Return (X, Y) of the center of cell containing provided text 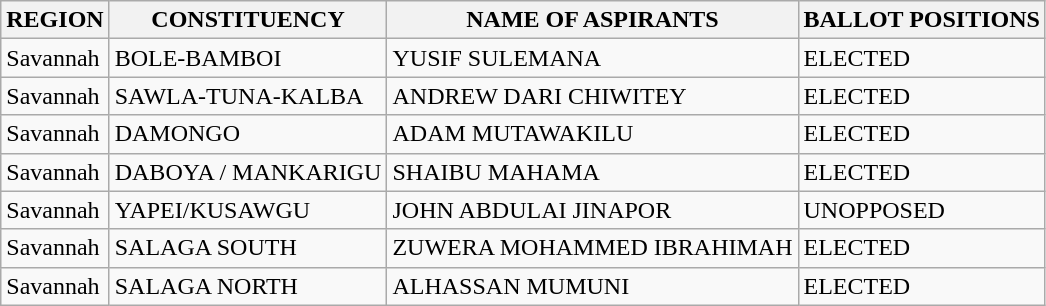
SHAIBU MAHAMA (592, 172)
DABOYA / MANKARIGU (248, 172)
SAWLA-TUNA-KALBA (248, 96)
ADAM MUTAWAKILU (592, 134)
BOLE-BAMBOI (248, 58)
ALHASSAN MUMUNI (592, 286)
SALAGA NORTH (248, 286)
UNOPPOSED (922, 210)
ANDREW DARI CHIWITEY (592, 96)
YAPEI/KUSAWGU (248, 210)
SALAGA SOUTH (248, 248)
ZUWERA MOHAMMED IBRAHIMAH (592, 248)
JOHN ABDULAI JINAPOR (592, 210)
NAME OF ASPIRANTS (592, 20)
REGION (55, 20)
YUSIF SULEMANA (592, 58)
CONSTITUENCY (248, 20)
BALLOT POSITIONS (922, 20)
DAMONGO (248, 134)
